Find where the given text appears and provide that cell's center as (x, y) coordinate. 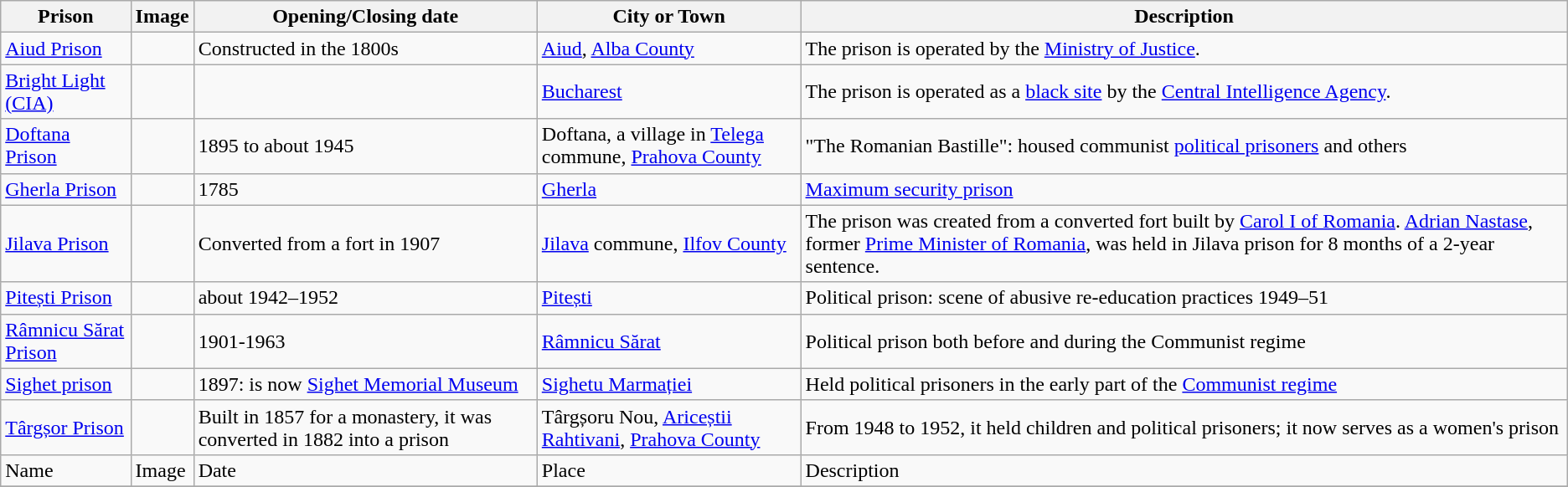
Gherla (668, 189)
1901-1963 (365, 341)
City or Town (668, 17)
From 1948 to 1952, it held children and political prisoners; it now serves as a women's prison (1184, 427)
Sighet prison (65, 384)
Sighetu Marmației (668, 384)
Bright Light (CIA) (65, 92)
1897: is now Sighet Memorial Museum (365, 384)
Opening/Closing date (365, 17)
Political prison both before and during the Communist regime (1184, 341)
1785 (365, 189)
Râmnicu Sărat Prison (65, 341)
Aiud, Alba County (668, 49)
Maximum security prison (1184, 189)
Aiud Prison (65, 49)
1895 to about 1945 (365, 146)
Jilava commune, Ilfov County (668, 243)
"The Romanian Bastille": housed communist political prisoners and others (1184, 146)
Jilava Prison (65, 243)
Pitești (668, 298)
Built in 1857 for a monastery, it was converted in 1882 into a prison (365, 427)
The prison is operated as a black site by the Central Intelligence Agency. (1184, 92)
Date (365, 470)
Prison (65, 17)
Doftana Prison (65, 146)
Târgșor Prison (65, 427)
Bucharest (668, 92)
Political prison: scene of abusive re-education practices 1949–51 (1184, 298)
Place (668, 470)
about 1942–1952 (365, 298)
Converted from a fort in 1907 (365, 243)
The prison is operated by the Ministry of Justice. (1184, 49)
Constructed in the 1800s (365, 49)
Doftana, a village in Telega commune, Prahova County (668, 146)
Name (65, 470)
Held political prisoners in the early part of the Communist regime (1184, 384)
Târgșoru Nou, Ariceștii Rahtivani, Prahova County (668, 427)
Pitești Prison (65, 298)
Râmnicu Sărat (668, 341)
Gherla Prison (65, 189)
